Return (x, y) of the center of cell containing provided text 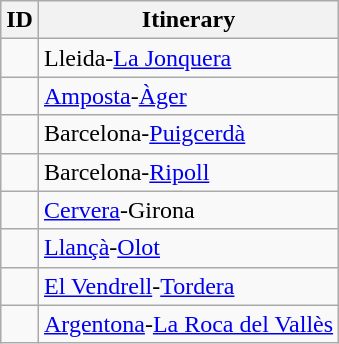
Barcelona-Ripoll (188, 172)
ID (20, 20)
Argentona-La Roca del Vallès (188, 324)
Barcelona-Puigcerdà (188, 134)
Llançà-Olot (188, 248)
Cervera-Girona (188, 210)
El Vendrell-Tordera (188, 286)
Amposta-Àger (188, 96)
Lleida-La Jonquera (188, 58)
Itinerary (188, 20)
